Scan for the cell matching the given text and deliver its [x, y] coordinate at center. 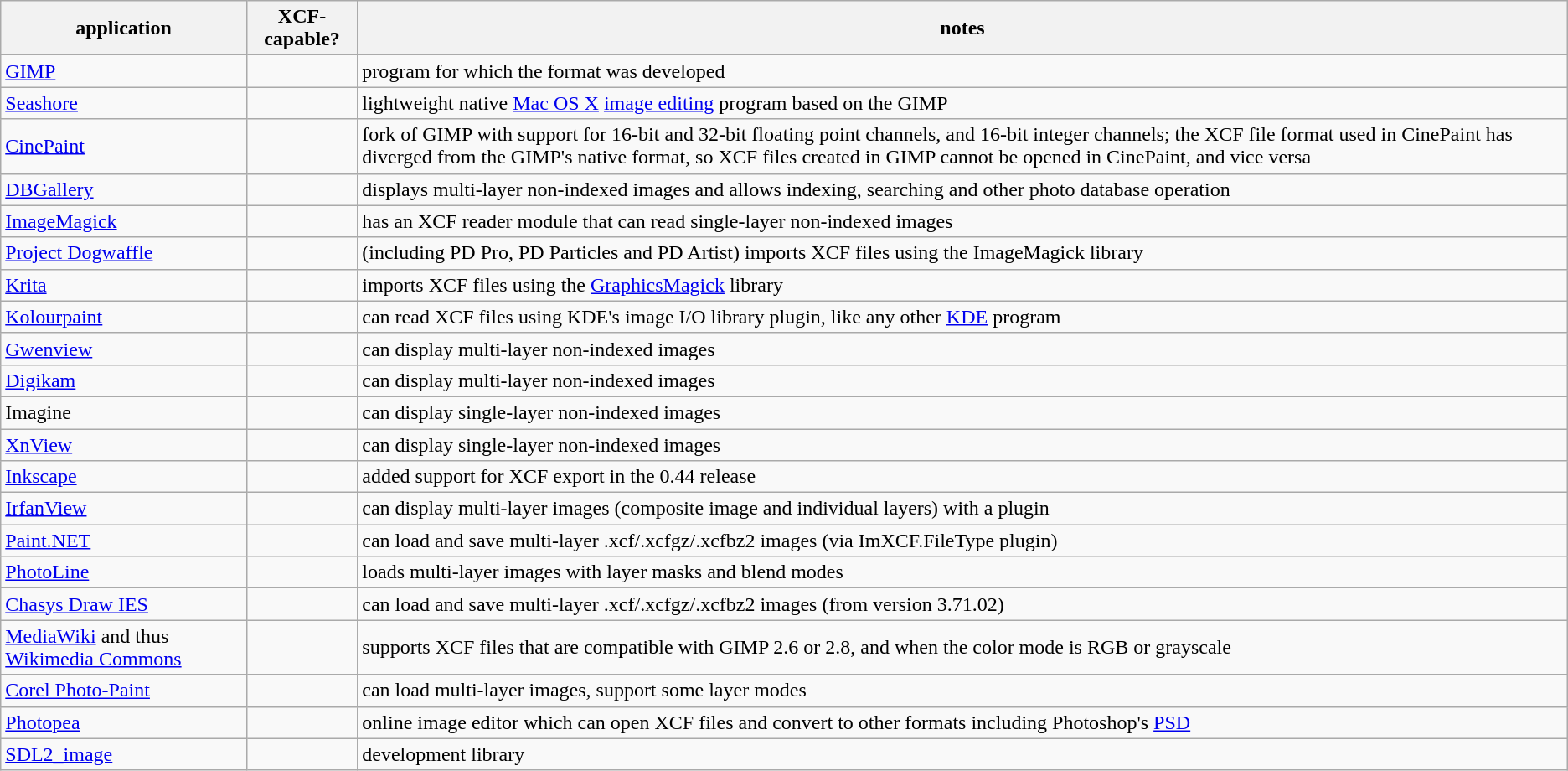
can read XCF files using KDE's image I/O library plugin, like any other KDE program [962, 317]
can load multi-layer images, support some layer modes [962, 691]
XCF-capable? [302, 28]
Corel Photo-Paint [124, 691]
Digikam [124, 380]
IrfanView [124, 509]
displays multi-layer non-indexed images and allows indexing, searching and other photo database operation [962, 189]
online image editor which can open XCF files and convert to other formats including Photoshop's PSD [962, 722]
ImageMagick [124, 221]
has an XCF reader module that can read single-layer non-indexed images [962, 221]
can load and save multi-layer .xcf/.xcfgz/.xcfbz2 images (from version 3.71.02) [962, 604]
Krita [124, 285]
GIMP [124, 71]
SDL2_image [124, 754]
DBGallery [124, 189]
Chasys Draw IES [124, 604]
Inkscape [124, 477]
Paint.NET [124, 541]
can load and save multi-layer .xcf/.xcfgz/.xcfbz2 images (via ImXCF.FileType plugin) [962, 541]
Photopea [124, 722]
CinePaint [124, 146]
loads multi-layer images with layer masks and blend modes [962, 572]
development library [962, 754]
imports XCF files using the GraphicsMagick library [962, 285]
Seashore [124, 103]
application [124, 28]
Imagine [124, 412]
MediaWiki and thus Wikimedia Commons [124, 647]
(including PD Pro, PD Particles and PD Artist) imports XCF files using the ImageMagick library [962, 253]
lightweight native Mac OS X image editing program based on the GIMP [962, 103]
added support for XCF export in the 0.44 release [962, 477]
can display multi-layer images (composite image and individual layers) with a plugin [962, 509]
Project Dogwaffle [124, 253]
supports XCF files that are compatible with GIMP 2.6 or 2.8, and when the color mode is RGB or grayscale [962, 647]
program for which the format was developed [962, 71]
Gwenview [124, 349]
PhotoLine [124, 572]
notes [962, 28]
Kolourpaint [124, 317]
XnView [124, 445]
